From the cell containing the given text, extract its center point as [x, y] coordinate. 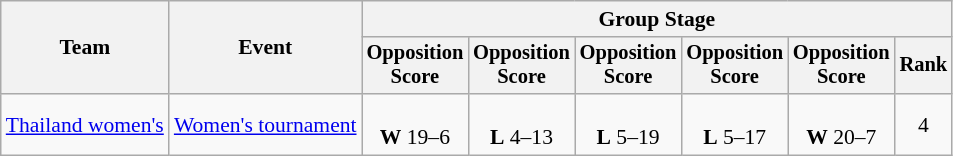
L 5–17 [734, 124]
W 20–7 [842, 124]
L 4–13 [522, 124]
W 19–6 [416, 124]
Group Stage [658, 19]
L 5–19 [628, 124]
Thailand women's [85, 124]
Team [85, 48]
Event [266, 48]
4 [924, 124]
Women's tournament [266, 124]
Rank [924, 66]
